For the text-containing cell, return its midpoint in [X, Y] coordinate format. 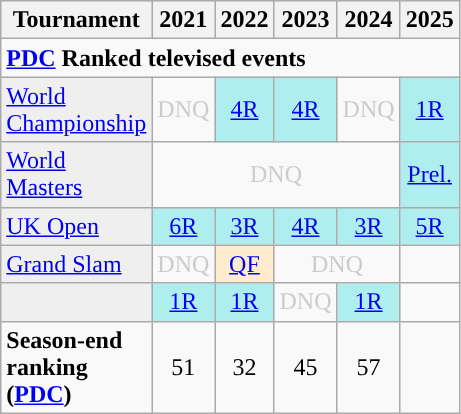
PDC Ranked televised events [230, 58]
32 [244, 367]
World Championship [76, 110]
QF [244, 264]
2021 [184, 20]
45 [306, 367]
UK Open [76, 226]
51 [184, 367]
2025 [430, 20]
2022 [244, 20]
World Masters [76, 174]
6R [184, 226]
Prel. [430, 174]
2024 [368, 20]
Season-end ranking (PDC) [76, 367]
5R [430, 226]
Grand Slam [76, 264]
2023 [306, 20]
Tournament [76, 20]
57 [368, 367]
